Find where the given text appears and provide that cell's center as [X, Y] coordinate. 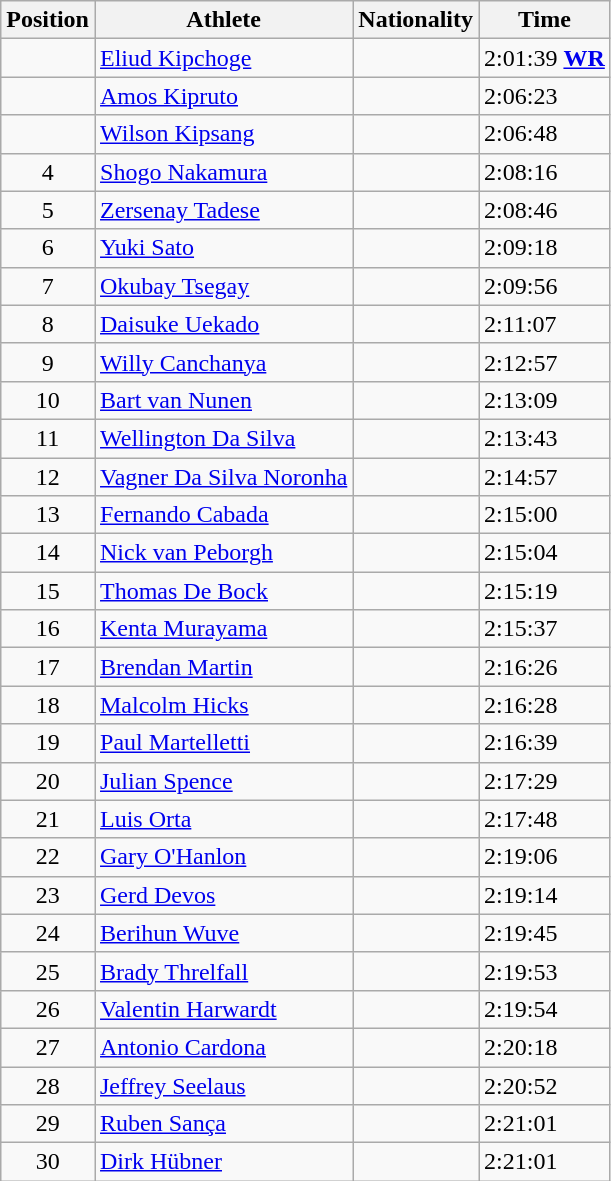
Valentin Harwardt [223, 1009]
12 [48, 477]
2:13:09 [545, 400]
2:12:57 [545, 362]
Willy Canchanya [223, 362]
Fernando Cabada [223, 515]
Thomas De Bock [223, 591]
Daisuke Uekado [223, 324]
23 [48, 895]
2:11:07 [545, 324]
17 [48, 667]
29 [48, 1124]
2:16:26 [545, 667]
Gary O'Hanlon [223, 857]
Time [545, 20]
2:09:18 [545, 248]
8 [48, 324]
Yuki Sato [223, 248]
2:15:37 [545, 629]
2:17:29 [545, 781]
30 [48, 1162]
4 [48, 172]
Position [48, 20]
7 [48, 286]
2:15:00 [545, 515]
Antonio Cardona [223, 1047]
Brendan Martin [223, 667]
14 [48, 553]
25 [48, 971]
15 [48, 591]
Luis Orta [223, 819]
Ruben Sança [223, 1124]
Brady Threlfall [223, 971]
2:19:53 [545, 971]
Okubay Tsegay [223, 286]
2:16:39 [545, 743]
Wellington Da Silva [223, 438]
Malcolm Hicks [223, 705]
Gerd Devos [223, 895]
Athlete [223, 20]
2:19:54 [545, 1009]
2:06:48 [545, 134]
2:17:48 [545, 819]
2:01:39 WR [545, 58]
18 [48, 705]
2:19:06 [545, 857]
2:13:43 [545, 438]
Jeffrey Seelaus [223, 1085]
2:19:45 [545, 933]
Kenta Murayama [223, 629]
Bart van Nunen [223, 400]
2:08:46 [545, 210]
Zersenay Tadese [223, 210]
Vagner Da Silva Noronha [223, 477]
2:09:56 [545, 286]
11 [48, 438]
27 [48, 1047]
13 [48, 515]
5 [48, 210]
2:16:28 [545, 705]
22 [48, 857]
26 [48, 1009]
Paul Martelletti [223, 743]
10 [48, 400]
28 [48, 1085]
Wilson Kipsang [223, 134]
2:08:16 [545, 172]
24 [48, 933]
2:15:04 [545, 553]
Amos Kipruto [223, 96]
2:06:23 [545, 96]
6 [48, 248]
Dirk Hübner [223, 1162]
Eliud Kipchoge [223, 58]
2:15:19 [545, 591]
20 [48, 781]
19 [48, 743]
Nick van Peborgh [223, 553]
Julian Spence [223, 781]
Berihun Wuve [223, 933]
Shogo Nakamura [223, 172]
Nationality [416, 20]
9 [48, 362]
2:14:57 [545, 477]
16 [48, 629]
21 [48, 819]
2:20:52 [545, 1085]
2:20:18 [545, 1047]
2:19:14 [545, 895]
